For the text-containing cell, return its midpoint in (X, Y) coordinate format. 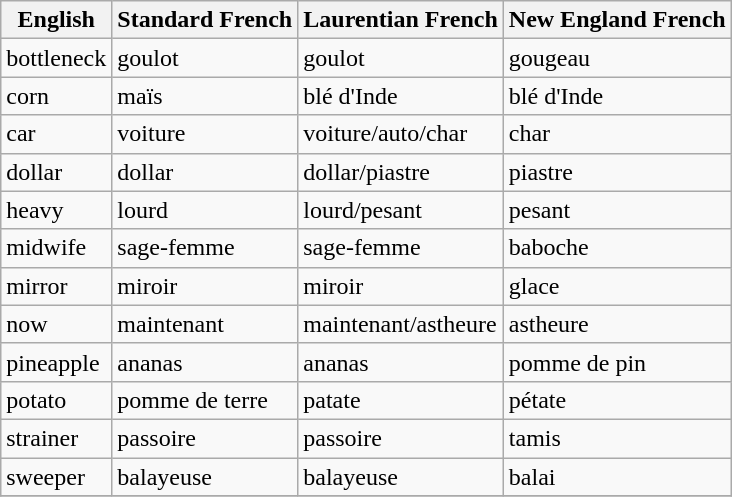
voiture (205, 134)
mirror (56, 286)
glace (617, 286)
piastre (617, 172)
pétate (617, 400)
pomme de terre (205, 400)
Laurentian French (401, 20)
maintenant (205, 324)
gougeau (617, 58)
strainer (56, 438)
car (56, 134)
midwife (56, 248)
voiture/auto/char (401, 134)
balai (617, 477)
lourd (205, 210)
char (617, 134)
tamis (617, 438)
Standard French (205, 20)
lourd/pesant (401, 210)
sweeper (56, 477)
corn (56, 96)
pineapple (56, 362)
patate (401, 400)
potato (56, 400)
maïs (205, 96)
astheure (617, 324)
dollar/piastre (401, 172)
heavy (56, 210)
pesant (617, 210)
now (56, 324)
bottleneck (56, 58)
pomme de pin (617, 362)
New England French (617, 20)
English (56, 20)
maintenant/astheure (401, 324)
baboche (617, 248)
